Identify which cell holds the provided text, then report its (X, Y) central coordinate. 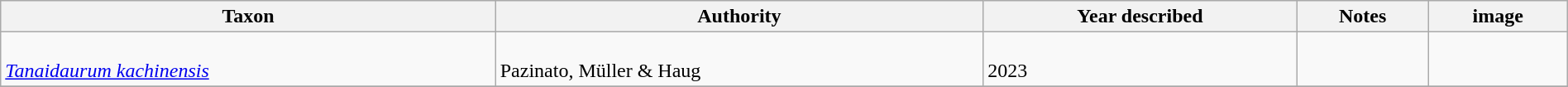
Pazinato, Müller & Haug (739, 60)
Taxon (248, 17)
Notes (1363, 17)
Authority (739, 17)
Tanaidaurum kachinensis (248, 60)
image (1498, 17)
2023 (1140, 60)
Year described (1140, 17)
